Scan for the cell matching the given text and deliver its [x, y] coordinate at center. 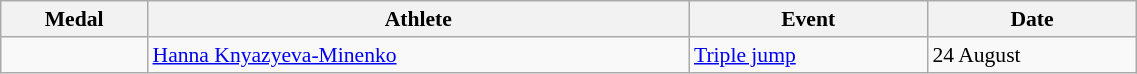
Medal [74, 19]
Date [1032, 19]
Hanna Knyazyeva-Minenko [418, 55]
24 August [1032, 55]
Triple jump [808, 55]
Event [808, 19]
Athlete [418, 19]
